Return [x, y] of the center of cell containing provided text 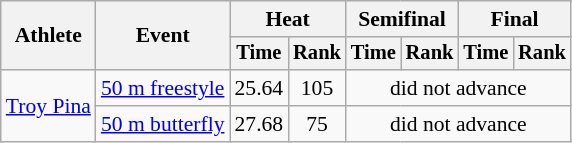
75 [317, 124]
Troy Pina [48, 106]
27.68 [260, 124]
50 m freestyle [163, 88]
50 m butterfly [163, 124]
Final [514, 19]
Heat [288, 19]
Event [163, 36]
105 [317, 88]
Athlete [48, 36]
25.64 [260, 88]
Semifinal [402, 19]
